From the cell containing the given text, extract its center point as [X, Y] coordinate. 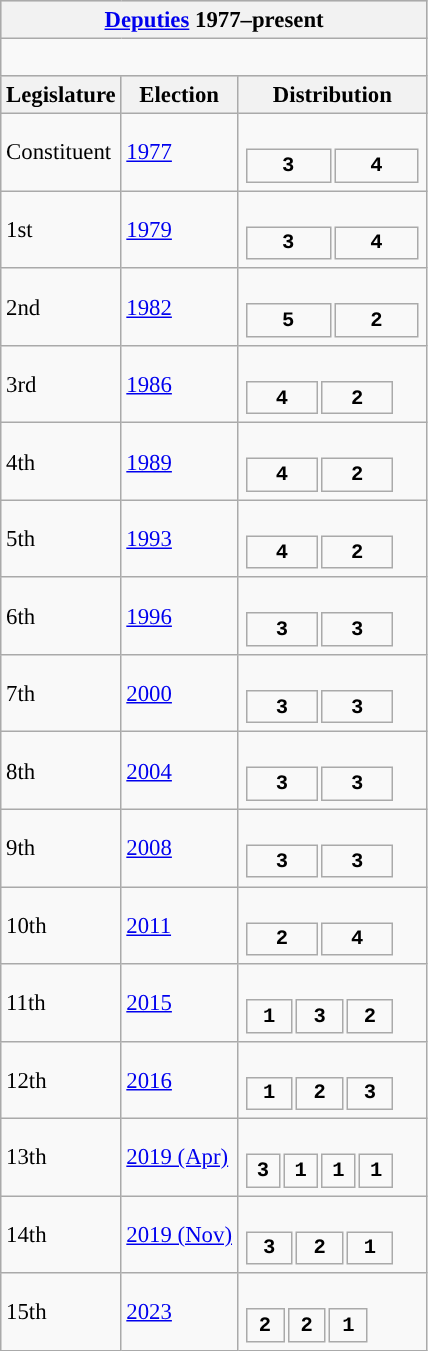
2011 [179, 926]
4th [61, 462]
1996 [179, 616]
15th [61, 1312]
14th [61, 1234]
8th [61, 770]
Distribution [332, 95]
1 2 3 [332, 1080]
1989 [179, 462]
1986 [179, 384]
2 4 [332, 926]
1 3 2 [332, 1002]
1993 [179, 538]
2015 [179, 1002]
2nd [61, 306]
Constituent [61, 152]
5 [288, 321]
Election [179, 95]
1982 [179, 306]
2000 [179, 694]
2 2 1 [332, 1312]
9th [61, 848]
2016 [179, 1080]
1977 [179, 152]
12th [61, 1080]
13th [61, 1158]
2023 [179, 1312]
1979 [179, 230]
5 2 [332, 306]
3 1 1 1 [332, 1158]
3rd [61, 384]
7th [61, 694]
2019 (Apr) [179, 1158]
6th [61, 616]
2019 (Nov) [179, 1234]
10th [61, 926]
11th [61, 1002]
2008 [179, 848]
2004 [179, 770]
Legislature [61, 95]
5th [61, 538]
3 2 1 [332, 1234]
1st [61, 230]
Deputies 1977–present [214, 20]
